Detect which cell encompasses the target text, then output its [x, y] center coordinate. 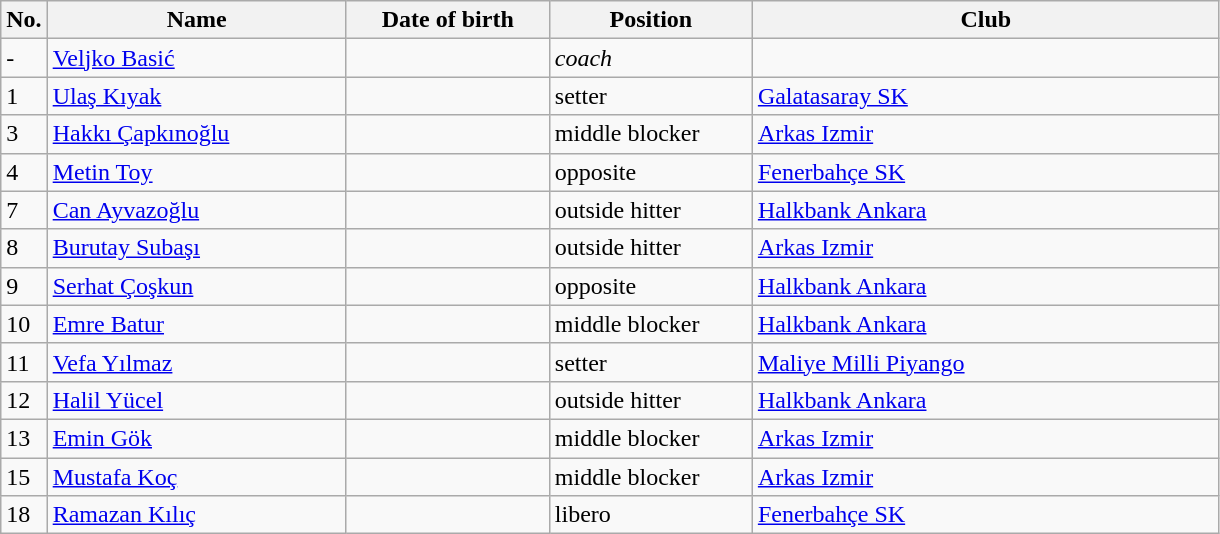
10 [24, 324]
Emin Gök [196, 438]
Name [196, 20]
Position [650, 20]
8 [24, 248]
Date of birth [448, 20]
Ramazan Kılıç [196, 515]
coach [650, 58]
Galatasaray SK [986, 96]
Mustafa Koç [196, 477]
Can Ayvazoğlu [196, 210]
11 [24, 362]
7 [24, 210]
Hakkı Çapkınoğlu [196, 134]
libero [650, 515]
Serhat Çoşkun [196, 286]
12 [24, 400]
Maliye Milli Piyango [986, 362]
Burutay Subaşı [196, 248]
Ulaş Kıyak [196, 96]
Club [986, 20]
Vefa Yılmaz [196, 362]
No. [24, 20]
13 [24, 438]
- [24, 58]
Veljko Basić [196, 58]
1 [24, 96]
Emre Batur [196, 324]
Metin Toy [196, 172]
4 [24, 172]
18 [24, 515]
3 [24, 134]
9 [24, 286]
Halil Yücel [196, 400]
15 [24, 477]
